Determine the [X, Y] coordinate at the center of the cell enclosing the given text.  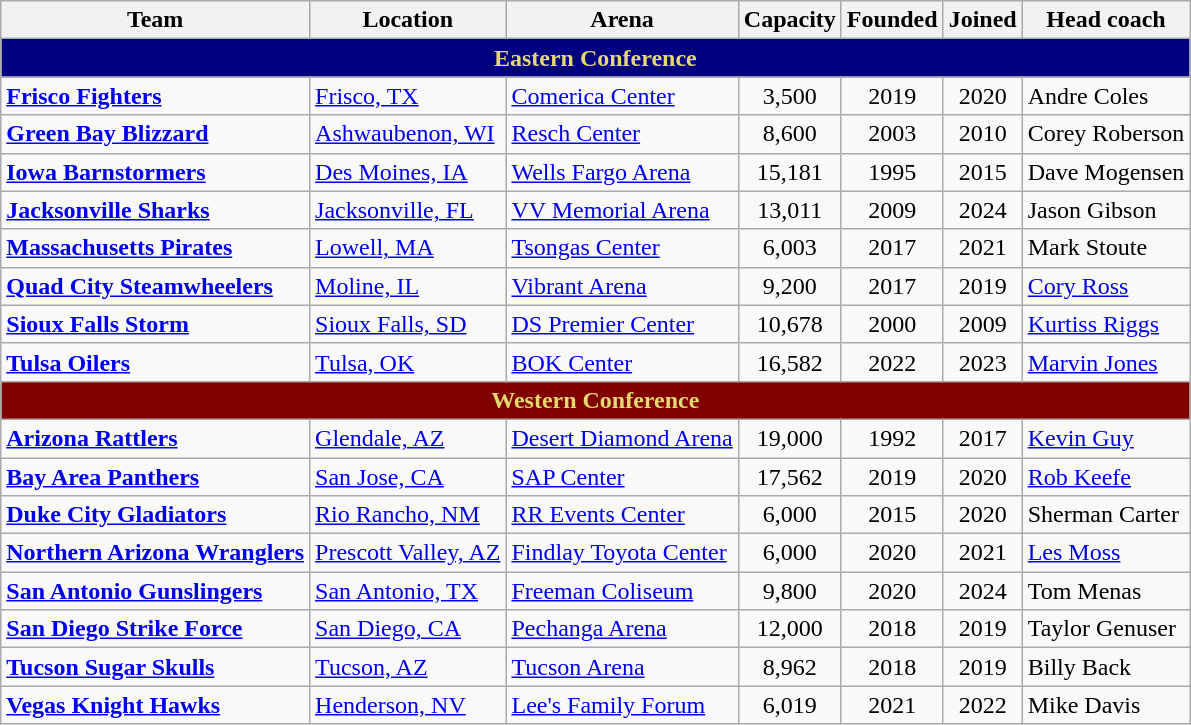
19,000 [790, 438]
15,181 [790, 172]
Frisco Fighters [156, 96]
Bay Area Panthers [156, 477]
Western Conference [596, 400]
Capacity [790, 20]
Team [156, 20]
Resch Center [622, 134]
Taylor Genuser [1106, 629]
3,500 [790, 96]
Mark Stoute [1106, 248]
Mike Davis [1106, 705]
6,019 [790, 705]
Lowell, MA [408, 248]
Massachusetts Pirates [156, 248]
Corey Roberson [1106, 134]
8,600 [790, 134]
Sioux Falls Storm [156, 324]
9,200 [790, 286]
10,678 [790, 324]
2003 [892, 134]
Desert Diamond Arena [622, 438]
12,000 [790, 629]
Rio Rancho, NM [408, 515]
Quad City Steamwheelers [156, 286]
Wells Fargo Arena [622, 172]
Findlay Toyota Center [622, 553]
2010 [982, 134]
13,011 [790, 210]
BOK Center [622, 362]
San Antonio Gunslingers [156, 591]
Glendale, AZ [408, 438]
Kurtiss Riggs [1106, 324]
SAP Center [622, 477]
Comerica Center [622, 96]
16,582 [790, 362]
Andre Coles [1106, 96]
17,562 [790, 477]
Rob Keefe [1106, 477]
Tucson, AZ [408, 667]
Les Moss [1106, 553]
San Antonio, TX [408, 591]
Arizona Rattlers [156, 438]
RR Events Center [622, 515]
Arena [622, 20]
San Diego Strike Force [156, 629]
2000 [892, 324]
Iowa Barnstormers [156, 172]
Founded [892, 20]
Moline, IL [408, 286]
Kevin Guy [1106, 438]
Green Bay Blizzard [156, 134]
Henderson, NV [408, 705]
Eastern Conference [596, 58]
Jacksonville Sharks [156, 210]
Tulsa, OK [408, 362]
Jason Gibson [1106, 210]
San Jose, CA [408, 477]
Vegas Knight Hawks [156, 705]
Jacksonville, FL [408, 210]
Tucson Arena [622, 667]
Lee's Family Forum [622, 705]
Ashwaubenon, WI [408, 134]
1992 [892, 438]
VV Memorial Arena [622, 210]
Marvin Jones [1106, 362]
6,003 [790, 248]
Prescott Valley, AZ [408, 553]
Location [408, 20]
Northern Arizona Wranglers [156, 553]
DS Premier Center [622, 324]
Frisco, TX [408, 96]
Cory Ross [1106, 286]
8,962 [790, 667]
Tucson Sugar Skulls [156, 667]
Tulsa Oilers [156, 362]
1995 [892, 172]
9,800 [790, 591]
Pechanga Arena [622, 629]
2023 [982, 362]
Sherman Carter [1106, 515]
Freeman Coliseum [622, 591]
Joined [982, 20]
Head coach [1106, 20]
Des Moines, IA [408, 172]
Dave Mogensen [1106, 172]
Duke City Gladiators [156, 515]
Tsongas Center [622, 248]
Billy Back [1106, 667]
Vibrant Arena [622, 286]
Tom Menas [1106, 591]
Sioux Falls, SD [408, 324]
San Diego, CA [408, 629]
